Provide the (x, y) coordinate of the cell's center where the given text is located.  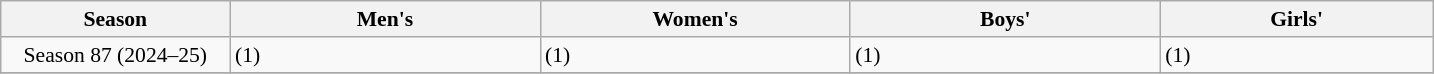
Girls' (1296, 19)
Boys' (1005, 19)
Women's (695, 19)
Season (116, 19)
Men's (385, 19)
Season 87 (2024–25) (116, 55)
